Provide the [X, Y] coordinate of the cell's center where the given text is located.  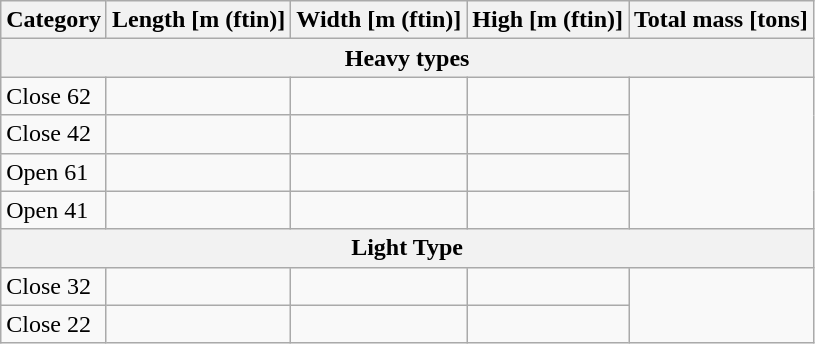
Open 41 [54, 210]
Category [54, 20]
Width [m (ftin)] [379, 20]
High [m (ftin)] [548, 20]
Close 22 [54, 324]
Light Type [408, 248]
Close 42 [54, 134]
Close 32 [54, 286]
Length [m (ftin)] [198, 20]
Total mass [tons] [720, 20]
Open 61 [54, 172]
Close 62 [54, 96]
Heavy types [408, 58]
